Locate the cell with the specified text and output its [x, y] center coordinate. 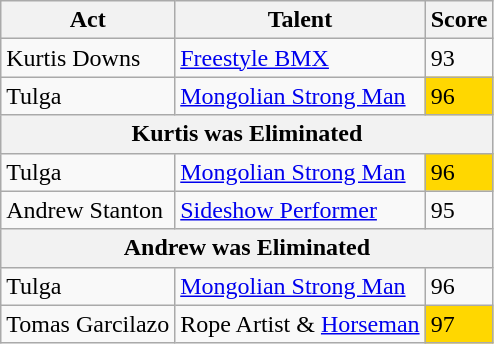
Freestyle BMX [300, 58]
Andrew Stanton [88, 210]
Kurtis was Eliminated [247, 134]
Tomas Garcilazo [88, 324]
95 [459, 210]
Act [88, 20]
Sideshow Performer [300, 210]
Kurtis Downs [88, 58]
Talent [300, 20]
Rope Artist & Horseman [300, 324]
93 [459, 58]
Andrew was Eliminated [247, 248]
97 [459, 324]
Score [459, 20]
